Detect which cell encompasses the target text, then output its (X, Y) center coordinate. 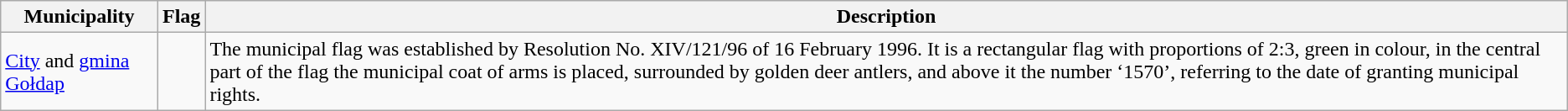
Description (886, 17)
Flag (181, 17)
Municipality (80, 17)
City and gmina Gołdap (80, 71)
